Return the [X, Y] coordinate for the center point of the cell that contains the specified text.  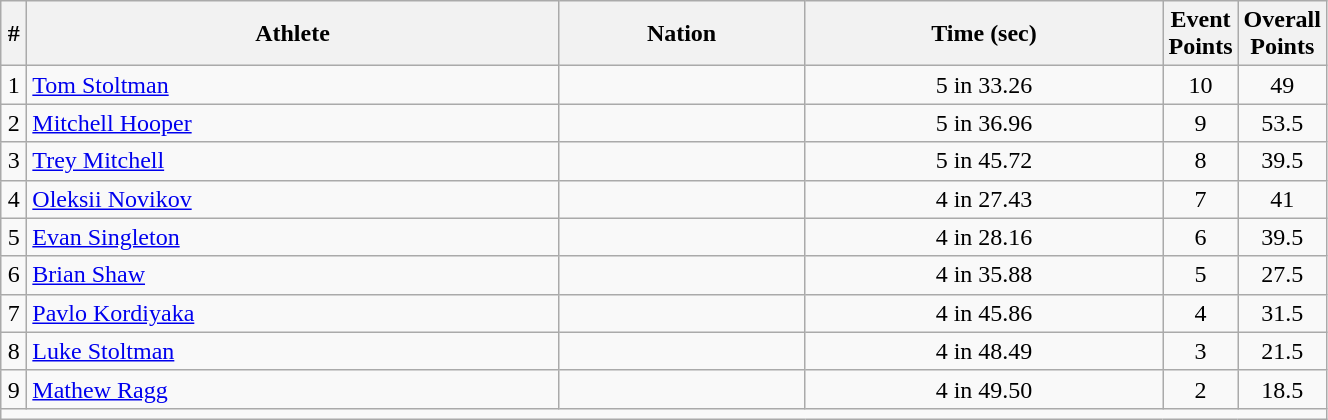
5 in 33.26 [984, 85]
Tom Stoltman [292, 85]
5 in 45.72 [984, 161]
# [14, 34]
Time (sec) [984, 34]
Event Points [1200, 34]
1 [14, 85]
5 in 36.96 [984, 123]
Nation [682, 34]
31.5 [1282, 313]
Evan Singleton [292, 237]
Oleksii Novikov [292, 199]
49 [1282, 85]
21.5 [1282, 351]
41 [1282, 199]
53.5 [1282, 123]
4 in 45.86 [984, 313]
10 [1200, 85]
Trey Mitchell [292, 161]
4 in 28.16 [984, 237]
4 in 35.88 [984, 275]
Brian Shaw [292, 275]
27.5 [1282, 275]
Athlete [292, 34]
4 in 49.50 [984, 389]
18.5 [1282, 389]
Pavlo Kordiyaka [292, 313]
Overall Points [1282, 34]
Luke Stoltman [292, 351]
4 in 27.43 [984, 199]
4 in 48.49 [984, 351]
Mathew Ragg [292, 389]
Mitchell Hooper [292, 123]
